Pinpoint the cell where the given text exists, returning its [x, y] midpoint coordinate. 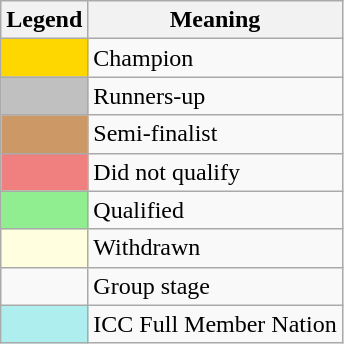
Withdrawn [215, 248]
Semi-finalist [215, 134]
Meaning [215, 20]
Did not qualify [215, 172]
Legend [44, 20]
Group stage [215, 286]
Qualified [215, 210]
Runners-up [215, 96]
Champion [215, 58]
ICC Full Member Nation [215, 324]
